Search for the cell housing the specified text and yield its [X, Y] center coordinate. 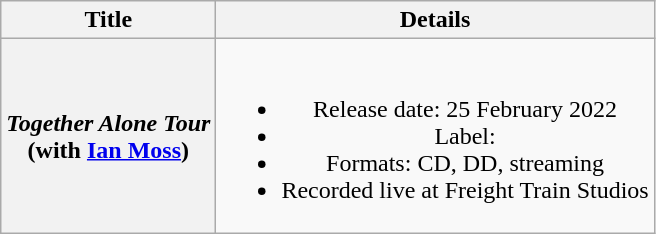
Title [108, 20]
Together Alone Tour (with Ian Moss) [108, 136]
Details [435, 20]
Release date: 25 February 2022Label:Formats: CD, DD, streamingRecorded live at Freight Train Studios [435, 136]
